Scan for the cell matching the given text and deliver its (x, y) coordinate at center. 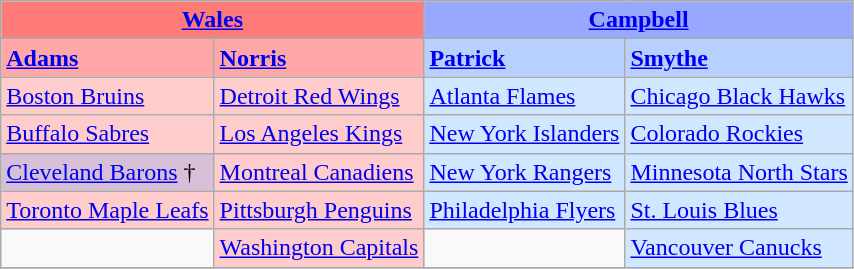
Colorado Rockies (739, 134)
Toronto Maple Leafs (108, 210)
Chicago Black Hawks (739, 96)
Philadelphia Flyers (524, 210)
Norris (319, 58)
St. Louis Blues (739, 210)
New York Islanders (524, 134)
Washington Capitals (319, 248)
Buffalo Sabres (108, 134)
Pittsburgh Penguins (319, 210)
Cleveland Barons † (108, 172)
Atlanta Flames (524, 96)
Detroit Red Wings (319, 96)
Montreal Canadiens (319, 172)
Patrick (524, 58)
Vancouver Canucks (739, 248)
Smythe (739, 58)
Boston Bruins (108, 96)
Campbell (638, 20)
Wales (212, 20)
Los Angeles Kings (319, 134)
New York Rangers (524, 172)
Minnesota North Stars (739, 172)
Adams (108, 58)
